From the cell containing the given text, extract its center point as (X, Y) coordinate. 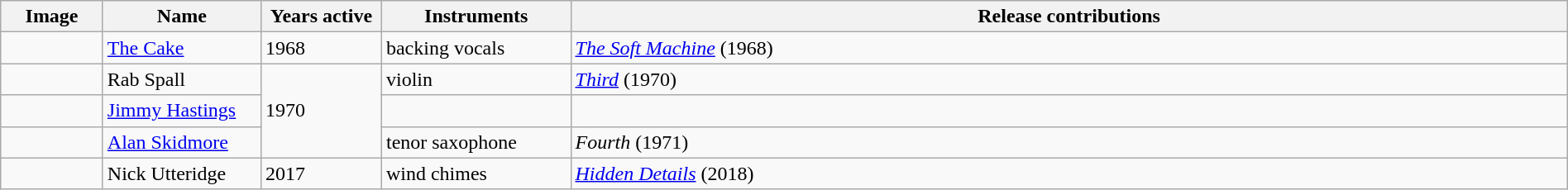
Jimmy Hastings (182, 111)
backing vocals (476, 48)
Rab Spall (182, 79)
Years active (321, 17)
Fourth (1971) (1068, 142)
Third (1970) (1068, 79)
Hidden Details (2018) (1068, 173)
2017 (321, 173)
Release contributions (1068, 17)
violin (476, 79)
Image (52, 17)
The Cake (182, 48)
Name (182, 17)
wind chimes (476, 173)
The Soft Machine (1968) (1068, 48)
Instruments (476, 17)
tenor saxophone (476, 142)
Nick Utteridge (182, 173)
1970 (321, 111)
Alan Skidmore (182, 142)
1968 (321, 48)
